Provide the (x, y) coordinate of the cell's center where the given text is located.  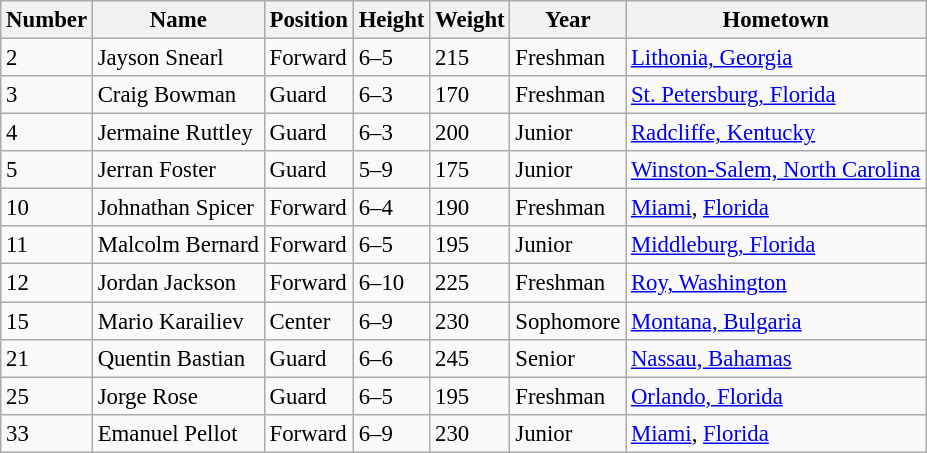
Jayson Snearl (178, 58)
Name (178, 20)
6–6 (391, 358)
12 (47, 283)
Jordan Jackson (178, 283)
Center (308, 321)
5–9 (391, 170)
Radcliffe, Kentucky (776, 133)
Height (391, 20)
6–10 (391, 283)
Lithonia, Georgia (776, 58)
Number (47, 20)
Weight (470, 20)
190 (470, 208)
11 (47, 245)
Winston-Salem, North Carolina (776, 170)
Year (568, 20)
21 (47, 358)
Jermaine Ruttley (178, 133)
200 (470, 133)
Johnathan Spicer (178, 208)
Jorge Rose (178, 396)
Hometown (776, 20)
5 (47, 170)
15 (47, 321)
10 (47, 208)
25 (47, 396)
Nassau, Bahamas (776, 358)
170 (470, 95)
Orlando, Florida (776, 396)
6–4 (391, 208)
Sophomore (568, 321)
Emanuel Pellot (178, 433)
Position (308, 20)
2 (47, 58)
Middleburg, Florida (776, 245)
Roy, Washington (776, 283)
Mario Karailiev (178, 321)
Montana, Bulgaria (776, 321)
33 (47, 433)
3 (47, 95)
Senior (568, 358)
Quentin Bastian (178, 358)
175 (470, 170)
St. Petersburg, Florida (776, 95)
215 (470, 58)
245 (470, 358)
4 (47, 133)
225 (470, 283)
Craig Bowman (178, 95)
Jerran Foster (178, 170)
Malcolm Bernard (178, 245)
